Determine the (x, y) coordinate at the center of the cell enclosing the given text.  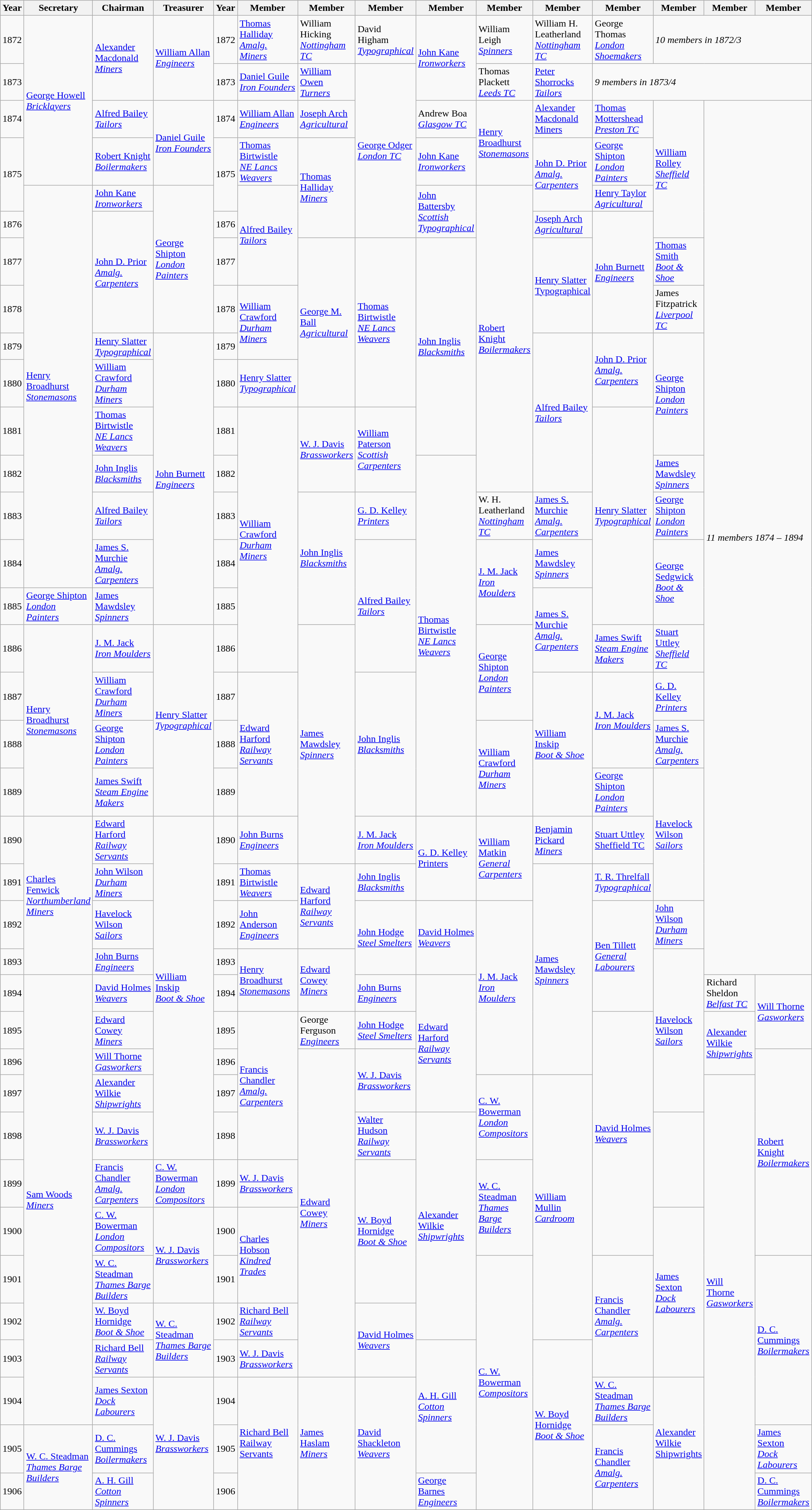
William H. LeatherlandNottingham TC (562, 39)
Thomas HallidayAmalg. Miners (267, 39)
W. H. LeatherlandNottingham TC (504, 516)
Peter ShorrocksTailors (562, 82)
William LeighSpinners (504, 39)
Henry TaylorAgricultural (623, 198)
William MullinCardroom (562, 1207)
Walter HudsonRailway Servants (386, 1136)
James FitzpatrickLiverpool TC (679, 309)
Treasurer (183, 8)
George ThomasLondon Shoemakers (623, 39)
Thomas PlackettLeeds TC (504, 82)
Thomas SmithBoot & Shoe (679, 261)
Sam WoodsMiners (59, 1199)
10 members in 1872/3 (732, 39)
Thomas MottersheadPreston TC (623, 119)
David HighamTypographical (386, 39)
George FergusonEngineers (327, 1030)
Secretary (59, 8)
11 members 1874 – 1894 (757, 537)
9 members in 1873/4 (702, 82)
Thomas HallidayMiners (327, 187)
William OwenTurners (327, 82)
Charles HobsonKindred Trades (267, 1255)
George OdgerLondon TC (386, 150)
Andrew BoaGlasgow TC (446, 119)
James HaslamMiners (327, 1443)
George HowellBricklayers (59, 100)
Thomas BirtwistleWeavers (267, 882)
Charles FenwickNorthumberland Miners (59, 895)
William MatkinGeneral Carpenters (504, 858)
John AndersonEngineers (267, 925)
William RolleySheffield TC (679, 169)
Benjamin PickardMiners (562, 840)
Richard SheldonBelfast TC (729, 993)
William HickingNottingham TC (327, 39)
John BattersbyScottish Typographical (446, 211)
Ben TillettGeneral Labourers (623, 956)
George BarnesEngineers (446, 1491)
George M. BallAgricultural (327, 322)
William PatersonScottish Carpenters (386, 449)
C. W. BowermanCompositors (504, 1383)
George SedgwickBoot & Shoe (679, 582)
David ShackletonWeavers (386, 1443)
Chairman (123, 8)
T. R. ThrelfallTypographical (623, 882)
